Capture the cell that displays the provided text and extract its (x, y) central coordinate. 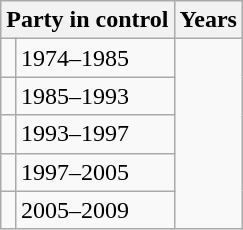
Years (208, 20)
1997–2005 (94, 172)
Party in control (88, 20)
1993–1997 (94, 134)
1985–1993 (94, 96)
1974–1985 (94, 58)
2005–2009 (94, 210)
